Extract the (x, y) coordinate from the center of the cell holding the provided text.  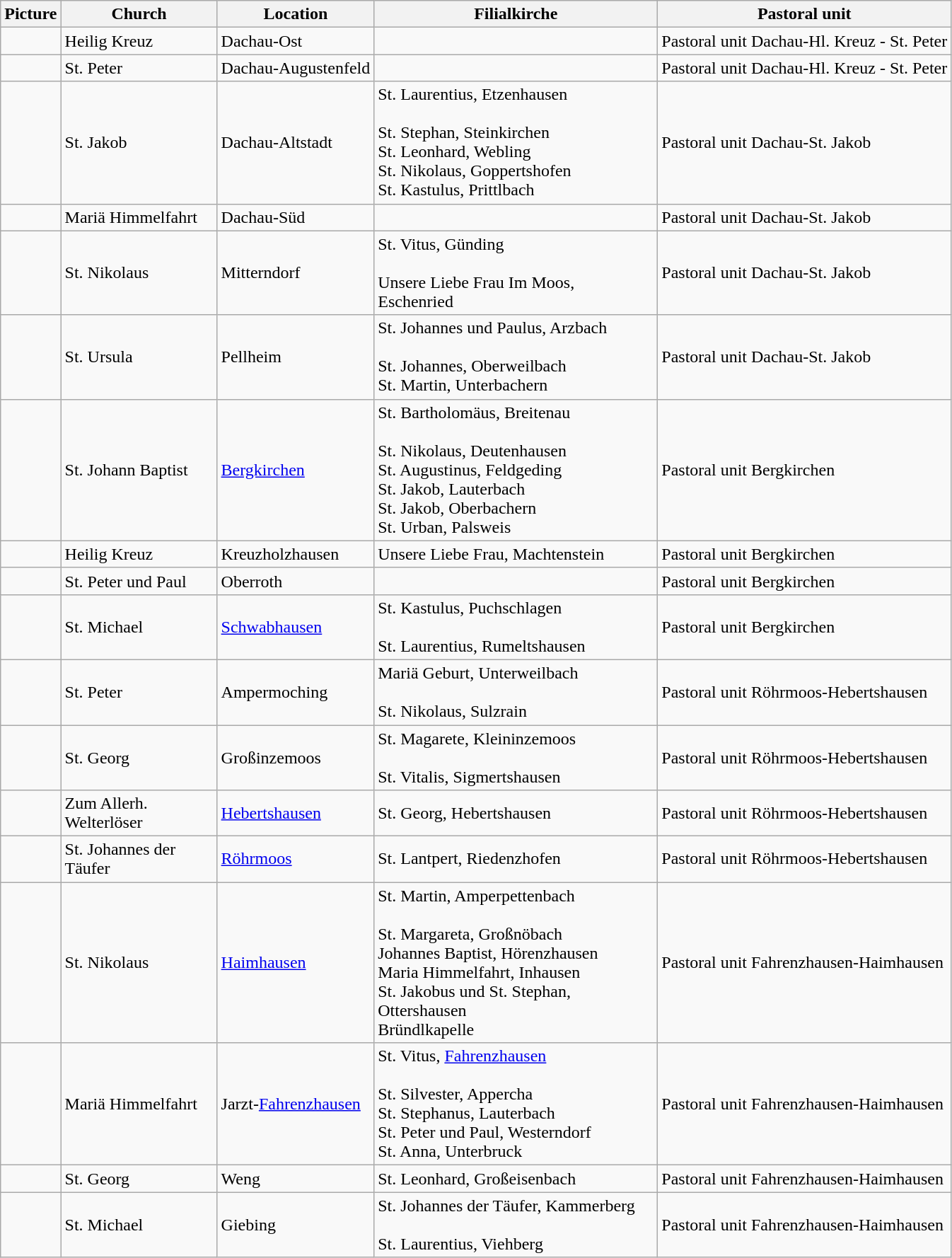
St. Leonhard, Großeisenbach (516, 1179)
St. Lantpert, Riedenzhofen (516, 859)
Unsere Liebe Frau, Machtenstein (516, 554)
Picture (31, 14)
Pastoral unit (805, 14)
St. Ursula (139, 357)
Kreuzholzhausen (296, 554)
Dachau-Augustenfeld (296, 68)
Dachau-Ost (296, 41)
St. Bartholomäus, BreitenauSt. Nikolaus, Deutenhausen St. Augustinus, Feldgeding St. Jakob, Lauterbach St. Jakob, Oberbachern St. Urban, Palsweis (516, 470)
Church (139, 14)
Hebertshausen (296, 814)
Dachau-Süd (296, 217)
Jarzt-Fahrenzhausen (296, 1104)
Oberroth (296, 581)
St. Magarete, KleininzemoosSt. Vitalis, Sigmertshausen (516, 757)
St. Johann Baptist (139, 470)
St. Kastulus, PuchschlagenSt. Laurentius, Rumeltshausen (516, 627)
Röhrmoos (296, 859)
Schwabhausen (296, 627)
Haimhausen (296, 962)
Pellheim (296, 357)
Bergkirchen (296, 470)
St. Johannes der Täufer, KammerbergSt. Laurentius, Viehberg (516, 1225)
Location (296, 14)
St. Peter und Paul (139, 581)
Mariä Geburt, UnterweilbachSt. Nikolaus, Sulzrain (516, 692)
Weng (296, 1179)
St. Laurentius, EtzenhausenSt. Stephan, Steinkirchen St. Leonhard, Webling St. Nikolaus, Goppertshofen St. Kastulus, Prittlbach (516, 143)
Großinzemoos (296, 757)
St. Georg, Hebertshausen (516, 814)
St. Johannes und Paulus, ArzbachSt. Johannes, Oberweilbach St. Martin, Unterbachern (516, 357)
Zum Allerh. Welterlöser (139, 814)
St. Vitus, GündingUnsere Liebe Frau Im Moos, Eschenried (516, 273)
Giebing (296, 1225)
St. Jakob (139, 143)
St. Vitus, FahrenzhausenSt. Silvester, Appercha St. Stephanus, Lauterbach St. Peter und Paul, Westerndorf St. Anna, Unterbruck (516, 1104)
Dachau-Altstadt (296, 143)
Filialkirche (516, 14)
Mitterndorf (296, 273)
Ampermoching (296, 692)
St. Johannes der Täufer (139, 859)
